Extract the [x, y] coordinate from the center of the cell holding the provided text.  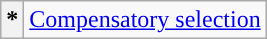
* [12, 20]
Compensatory selection [145, 20]
